Determine the (X, Y) coordinate at the center of the cell enclosing the given text.  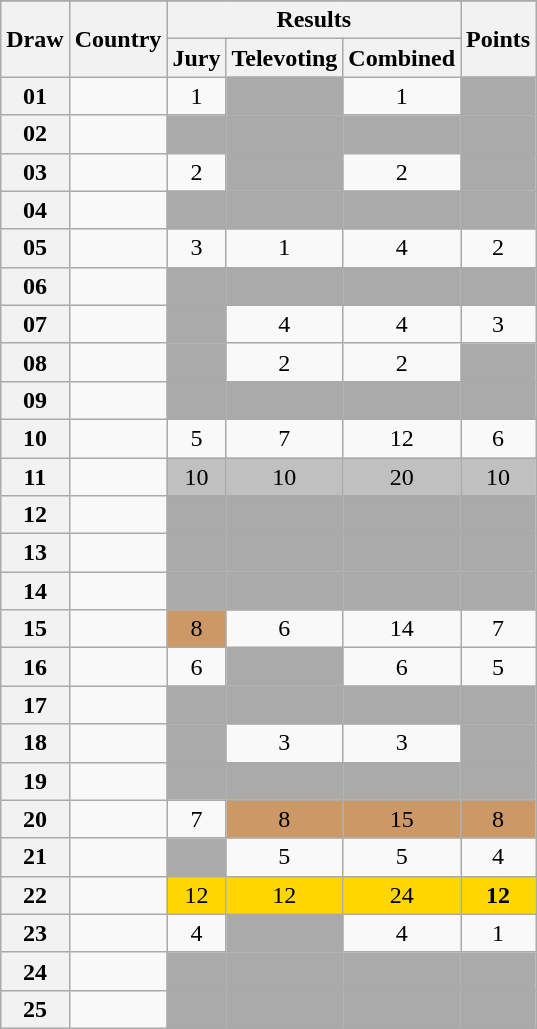
08 (35, 362)
07 (35, 324)
16 (35, 667)
Televoting (284, 58)
Combined (402, 58)
Country (118, 39)
06 (35, 286)
Draw (35, 39)
04 (35, 210)
21 (35, 857)
22 (35, 895)
17 (35, 705)
18 (35, 743)
03 (35, 172)
19 (35, 781)
Points (498, 39)
25 (35, 1009)
23 (35, 933)
02 (35, 134)
05 (35, 248)
13 (35, 553)
09 (35, 400)
01 (35, 96)
Results (314, 20)
11 (35, 477)
Jury (196, 58)
